Return [X, Y] of the center of cell containing provided text 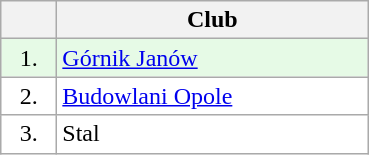
Club [212, 20]
2. [29, 96]
1. [29, 58]
3. [29, 134]
Budowlani Opole [212, 96]
Górnik Janów [212, 58]
Stal [212, 134]
